Scan for the cell matching the given text and deliver its (x, y) coordinate at center. 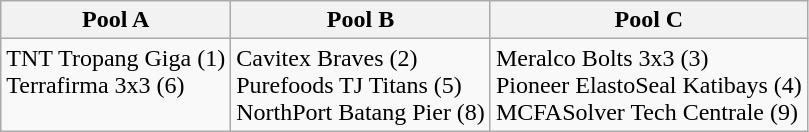
Meralco Bolts 3x3 (3) Pioneer ElastoSeal Katibays (4) MCFASolver Tech Centrale (9) (648, 85)
Pool C (648, 20)
Pool A (116, 20)
TNT Tropang Giga (1) Terrafirma 3x3 (6) (116, 85)
Cavitex Braves (2) Purefoods TJ Titans (5) NorthPort Batang Pier (8) (361, 85)
Pool B (361, 20)
